Detect which cell encompasses the target text, then output its (x, y) center coordinate. 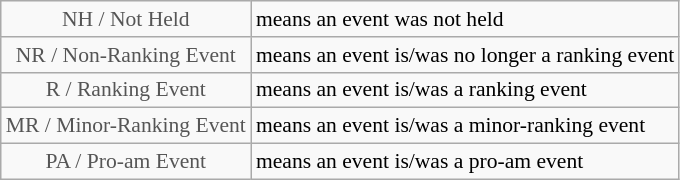
means an event was not held (466, 19)
NH / Not Held (126, 19)
means an event is/was a pro-am event (466, 162)
means an event is/was a ranking event (466, 90)
means an event is/was a minor-ranking event (466, 126)
R / Ranking Event (126, 90)
NR / Non-Ranking Event (126, 55)
means an event is/was no longer a ranking event (466, 55)
MR / Minor-Ranking Event (126, 126)
PA / Pro-am Event (126, 162)
